Output the (x, y) coordinate of the center of the cell containing the given text.  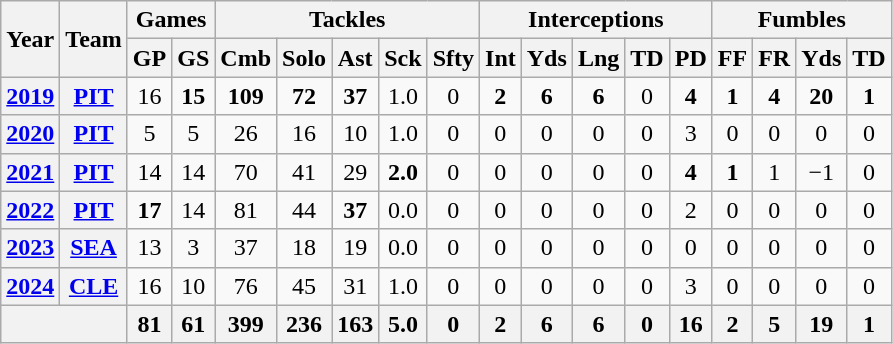
20 (822, 96)
2.0 (403, 172)
Sck (403, 58)
44 (304, 210)
2019 (30, 96)
45 (304, 286)
5.0 (403, 324)
Cmb (246, 58)
15 (194, 96)
FF (732, 58)
2024 (30, 286)
Team (94, 39)
26 (246, 134)
PD (690, 58)
Lng (598, 58)
17 (149, 210)
GP (149, 58)
2023 (30, 248)
Solo (304, 58)
Interceptions (596, 20)
Year (30, 39)
Sfty (453, 58)
70 (246, 172)
Ast (356, 58)
Tackles (348, 20)
163 (356, 324)
29 (356, 172)
41 (304, 172)
FR (774, 58)
CLE (94, 286)
31 (356, 286)
109 (246, 96)
76 (246, 286)
Games (170, 20)
2020 (30, 134)
SEA (94, 248)
236 (304, 324)
13 (149, 248)
GS (194, 58)
Int (501, 58)
−1 (822, 172)
61 (194, 324)
2021 (30, 172)
18 (304, 248)
72 (304, 96)
Fumbles (802, 20)
2022 (30, 210)
399 (246, 324)
